For the text-containing cell, return its midpoint in [X, Y] coordinate format. 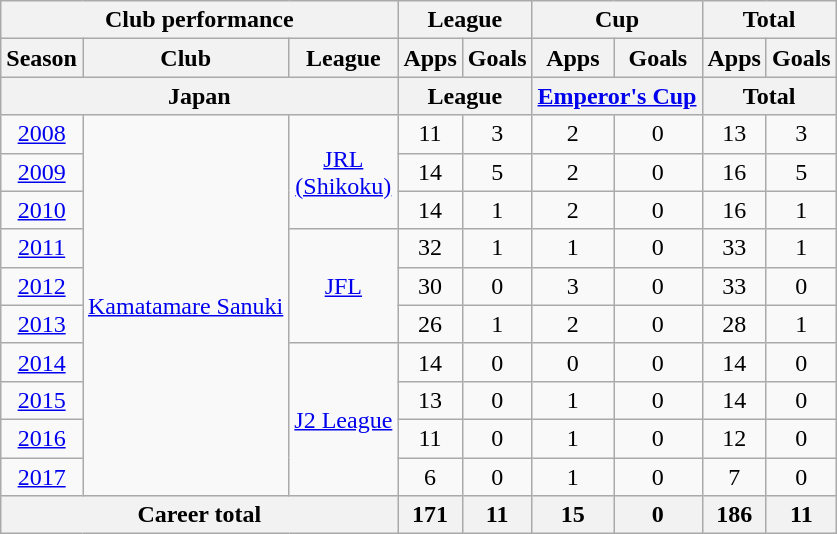
2014 [42, 362]
Kamatamare Sanuki [185, 306]
Club performance [200, 20]
2012 [42, 286]
6 [430, 477]
32 [430, 248]
186 [734, 515]
2010 [42, 210]
171 [430, 515]
12 [734, 438]
26 [430, 324]
Season [42, 58]
2008 [42, 134]
Cup [617, 20]
JFL [344, 286]
Japan [200, 96]
Emperor's Cup [617, 96]
30 [430, 286]
2011 [42, 248]
7 [734, 477]
2015 [42, 400]
Career total [200, 515]
2017 [42, 477]
2016 [42, 438]
15 [573, 515]
2013 [42, 324]
J2 League [344, 419]
2009 [42, 172]
Club [185, 58]
JRL(Shikoku) [344, 172]
28 [734, 324]
